Find where the given text appears and provide that cell's center as [X, Y] coordinate. 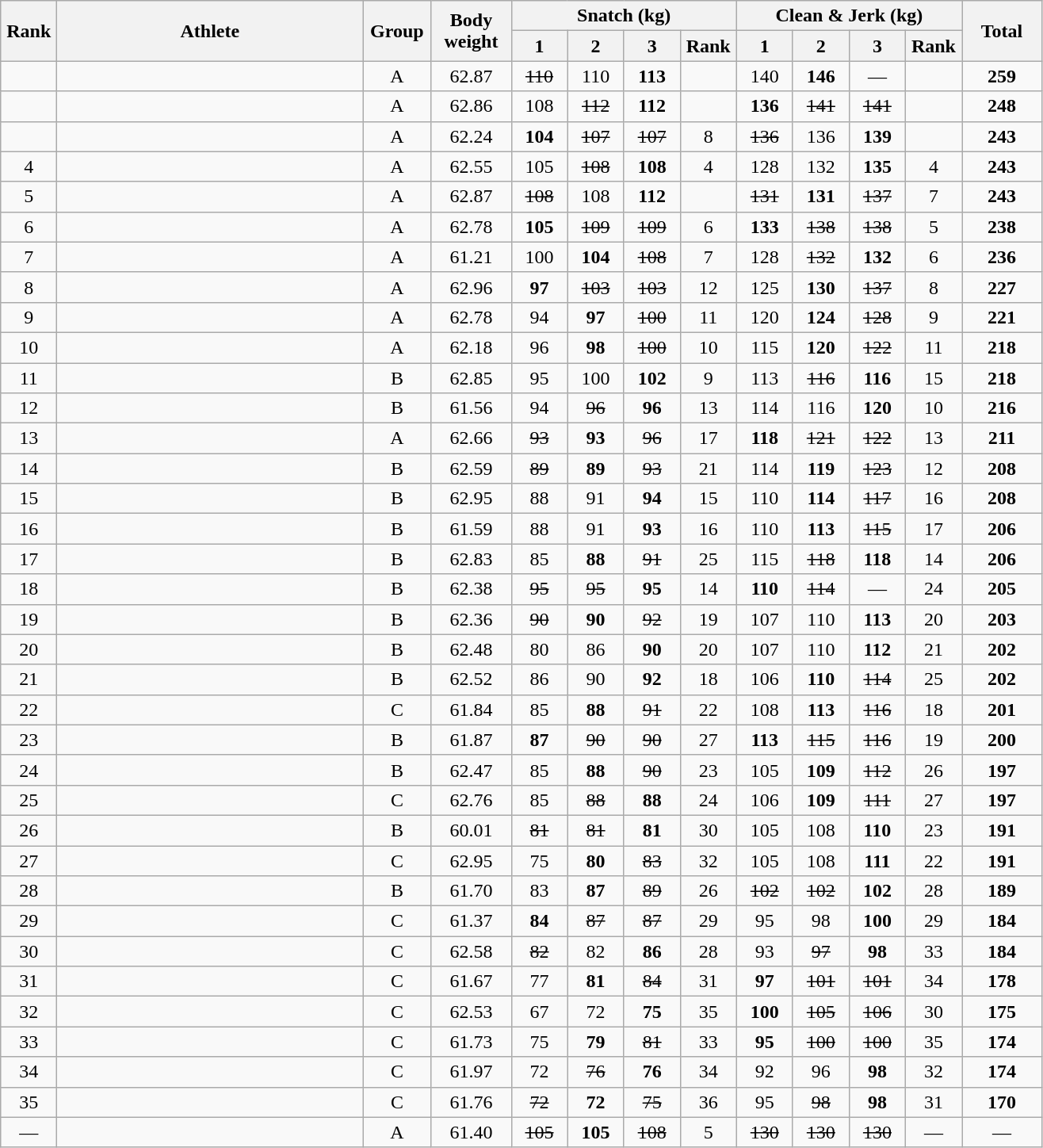
67 [539, 1012]
205 [1002, 589]
139 [877, 136]
61.70 [471, 891]
62.66 [471, 438]
259 [1002, 76]
61.84 [471, 710]
Group [397, 31]
62.55 [471, 166]
61.59 [471, 529]
Body weight [471, 31]
119 [821, 469]
62.24 [471, 136]
61.40 [471, 1132]
175 [1002, 1012]
62.59 [471, 469]
61.73 [471, 1042]
62.86 [471, 106]
201 [1002, 710]
62.38 [471, 589]
60.01 [471, 830]
123 [877, 469]
117 [877, 499]
Clean & Jerk (kg) [849, 16]
62.48 [471, 649]
62.52 [471, 679]
62.85 [471, 378]
203 [1002, 619]
189 [1002, 891]
236 [1002, 257]
61.87 [471, 740]
62.53 [471, 1012]
140 [764, 76]
170 [1002, 1102]
77 [539, 982]
216 [1002, 408]
248 [1002, 106]
61.21 [471, 257]
61.76 [471, 1102]
61.56 [471, 408]
124 [821, 317]
227 [1002, 287]
62.47 [471, 770]
79 [596, 1042]
62.58 [471, 951]
61.97 [471, 1072]
62.76 [471, 800]
135 [877, 166]
61.37 [471, 921]
146 [821, 76]
Snatch (kg) [624, 16]
121 [821, 438]
133 [764, 227]
36 [709, 1102]
211 [1002, 438]
Total [1002, 31]
62.83 [471, 559]
221 [1002, 317]
61.67 [471, 982]
200 [1002, 740]
238 [1002, 227]
178 [1002, 982]
125 [764, 287]
62.18 [471, 347]
62.96 [471, 287]
Athlete [210, 31]
62.36 [471, 619]
